Search for the cell housing the specified text and yield its (X, Y) center coordinate. 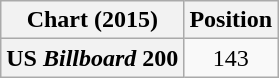
143 (231, 58)
Position (231, 20)
US Billboard 200 (92, 58)
Chart (2015) (92, 20)
